Return (x, y) of the center of cell containing provided text 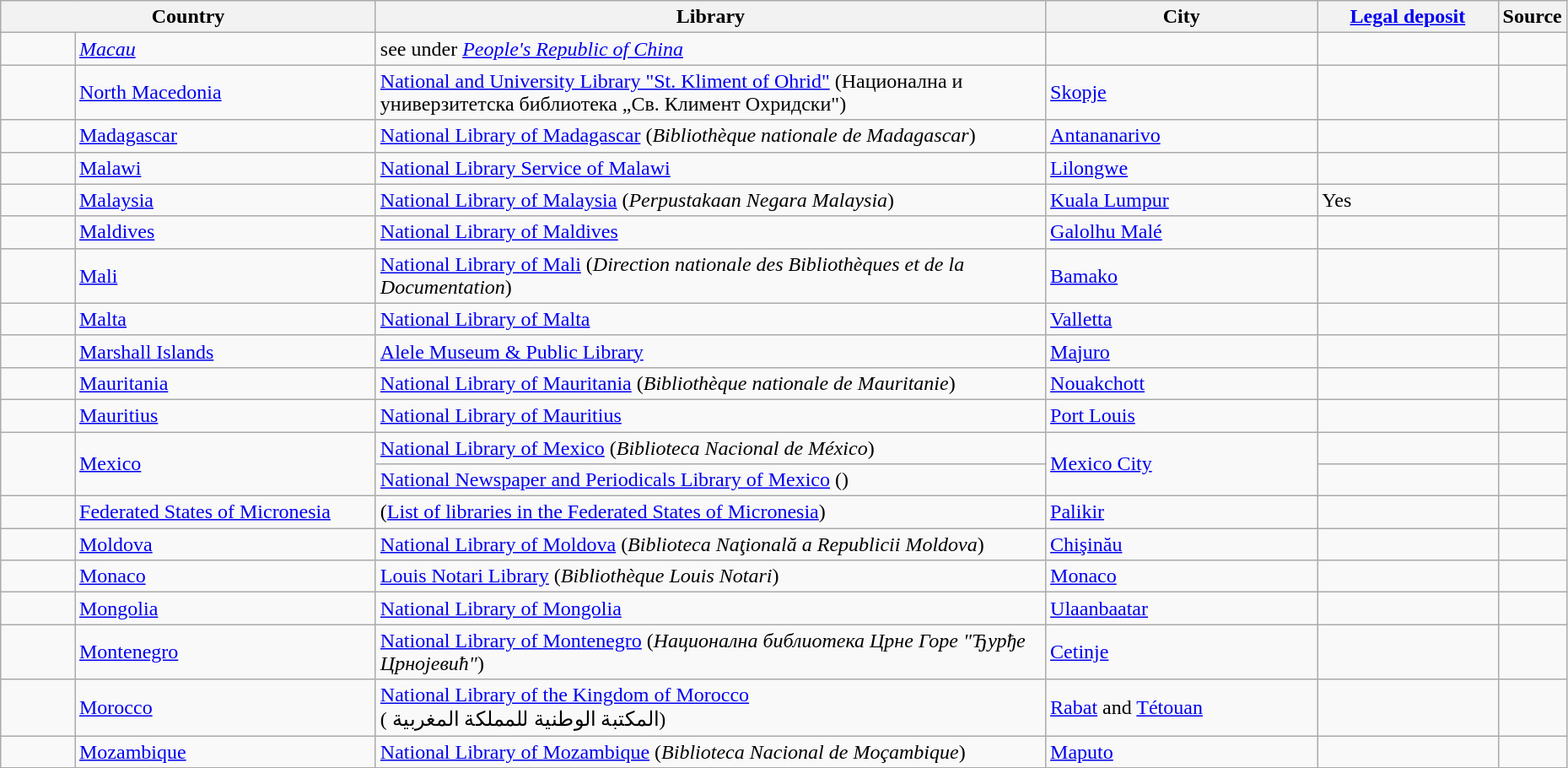
Maldives (224, 232)
National Library of Mali (Direction nationale des Bibliothèques et de la Documentation) (710, 275)
Mongolia (224, 608)
Palikir (1182, 512)
Library (710, 17)
Louis Notari Library (Bibliothèque Louis Notari) (710, 576)
City (1182, 17)
Malawi (224, 168)
National Library of Madagascar (Bibliothèque nationale de Madagascar) (710, 136)
Moldova (224, 544)
Port Louis (1182, 415)
National Library of Moldova (Biblioteca Naţională a Republicii Moldova) (710, 544)
Morocco (224, 707)
National Library of Malta (710, 319)
Legal deposit (1408, 17)
Alele Museum & Public Library (710, 351)
Kuala Lumpur (1182, 200)
Skopje (1182, 93)
Ulaanbaatar (1182, 608)
Federated States of Micronesia (224, 512)
Chişinău (1182, 544)
National Library of Mexico (Biblioteca Nacional de México) (710, 448)
Montenegro (224, 652)
Valletta (1182, 319)
National Library of Mongolia (710, 608)
Rabat and Tétouan (1182, 707)
Maputo (1182, 752)
Source (1532, 17)
Mauritania (224, 383)
Antananarivo (1182, 136)
Marshall Islands (224, 351)
(List of libraries in the Federated States of Micronesia) (710, 512)
Cetinje (1182, 652)
National Library of Maldives (710, 232)
Mali (224, 275)
Madagascar (224, 136)
North Macedonia (224, 93)
National Library of Mozambique (Biblioteca Nacional de Moçambique) (710, 752)
Majuro (1182, 351)
Yes (1408, 200)
National Library of Montenegro (Национална библиотека Црне Горе "Ђурђе Црнојевић") (710, 652)
National Newspaper and Periodicals Library of Mexico () (710, 480)
Macau (224, 49)
National and University Library "St. Kliment of Ohrid" (Национална и универзитетска библиотека „Св. Климент Охридски") (710, 93)
Mexico (224, 464)
Bamako (1182, 275)
Lilongwe (1182, 168)
National Library of Mauritius (710, 415)
National Library of the Kingdom of Morocco ( المكتبة الوطنية للمملكة المغربية) (710, 707)
see under People's Republic of China (710, 49)
Galolhu Malé (1182, 232)
National Library of Malaysia (Perpustakaan Negara Malaysia) (710, 200)
Mexico City (1182, 464)
Mauritius (224, 415)
Country (189, 17)
Malta (224, 319)
Nouakchott (1182, 383)
Mozambique (224, 752)
National Library of Mauritania (Bibliothèque nationale de Mauritanie) (710, 383)
National Library Service of Malawi (710, 168)
Malaysia (224, 200)
